Scan for the cell matching the given text and deliver its [x, y] coordinate at center. 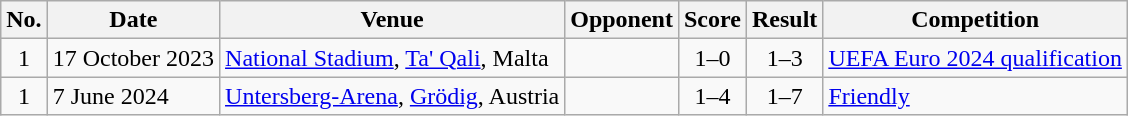
1–3 [784, 58]
National Stadium, Ta' Qali, Malta [392, 58]
Result [784, 20]
1–4 [712, 96]
Venue [392, 20]
Untersberg-Arena, Grödig, Austria [392, 96]
17 October 2023 [133, 58]
Date [133, 20]
7 June 2024 [133, 96]
UEFA Euro 2024 qualification [976, 58]
1–0 [712, 58]
No. [24, 20]
Competition [976, 20]
Friendly [976, 96]
1–7 [784, 96]
Opponent [622, 20]
Score [712, 20]
